From the cell containing the given text, extract its center point as [x, y] coordinate. 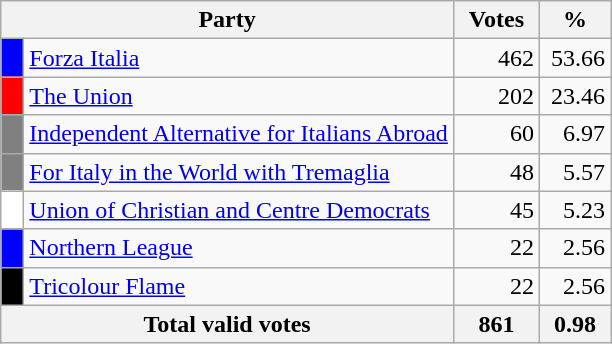
Party [228, 20]
The Union [239, 96]
5.23 [574, 210]
For Italy in the World with Tremaglia [239, 172]
Forza Italia [239, 58]
Total valid votes [228, 324]
202 [496, 96]
Tricolour Flame [239, 286]
Northern League [239, 248]
Independent Alternative for Italians Abroad [239, 134]
23.46 [574, 96]
6.97 [574, 134]
48 [496, 172]
45 [496, 210]
Union of Christian and Centre Democrats [239, 210]
Votes [496, 20]
60 [496, 134]
0.98 [574, 324]
462 [496, 58]
5.57 [574, 172]
% [574, 20]
861 [496, 324]
53.66 [574, 58]
